Capture the cell that displays the provided text and extract its (x, y) central coordinate. 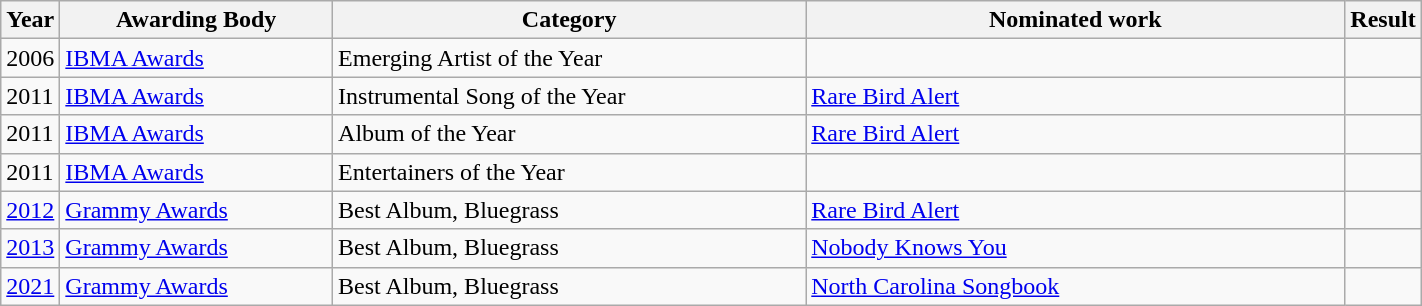
Category (570, 20)
2013 (30, 248)
Instrumental Song of the Year (570, 96)
Year (30, 20)
Album of the Year (570, 134)
North Carolina Songbook (1076, 286)
Result (1383, 20)
2006 (30, 58)
Nobody Knows You (1076, 248)
Nominated work (1076, 20)
Awarding Body (196, 20)
2012 (30, 210)
2021 (30, 286)
Entertainers of the Year (570, 172)
Emerging Artist of the Year (570, 58)
